Return the (X, Y) coordinate for the center point of the cell that contains the specified text.  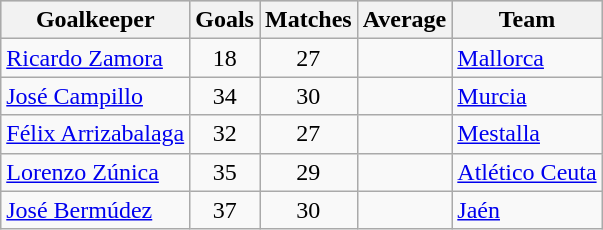
34 (225, 96)
Lorenzo Zúnica (96, 172)
Matches (309, 20)
José Bermúdez (96, 210)
Average (404, 20)
Goals (225, 20)
35 (225, 172)
Félix Arrizabalaga (96, 134)
18 (225, 58)
Team (527, 20)
Atlético Ceuta (527, 172)
Mallorca (527, 58)
José Campillo (96, 96)
Mestalla (527, 134)
37 (225, 210)
29 (309, 172)
Ricardo Zamora (96, 58)
Jaén (527, 210)
Murcia (527, 96)
32 (225, 134)
Goalkeeper (96, 20)
